Locate the cell with the specified text and output its (x, y) center coordinate. 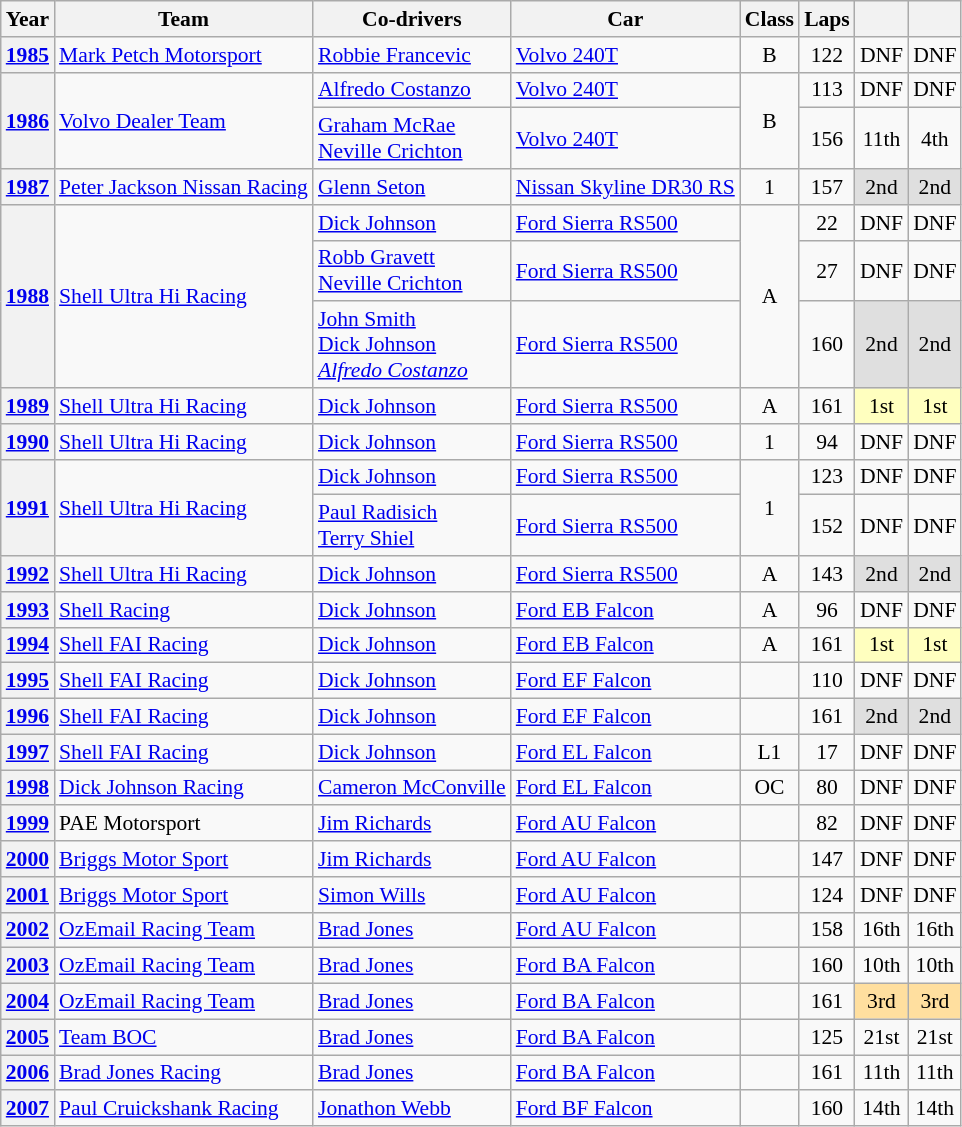
1994 (28, 645)
1987 (28, 187)
110 (827, 681)
Robb Gravett Neville Crichton (412, 270)
22 (827, 223)
1986 (28, 120)
Paul Radisich Terry Shiel (412, 526)
27 (827, 270)
Cameron McConville (412, 788)
Brad Jones Racing (184, 1073)
2006 (28, 1073)
Simon Wills (412, 895)
2003 (28, 966)
PAE Motorsport (184, 824)
1985 (28, 55)
Alfredo Costanzo (412, 90)
125 (827, 1037)
143 (827, 574)
1990 (28, 442)
2005 (28, 1037)
Jonathon Webb (412, 1109)
Paul Cruickshank Racing (184, 1109)
82 (827, 824)
152 (827, 526)
80 (827, 788)
Team (184, 19)
156 (827, 138)
John Smith Dick Johnson Alfredo Costanzo (412, 346)
Year (28, 19)
147 (827, 859)
Volvo Dealer Team (184, 120)
OC (770, 788)
2002 (28, 930)
1993 (28, 610)
Shell Racing (184, 610)
1992 (28, 574)
L1 (770, 752)
123 (827, 477)
Co-drivers (412, 19)
Mark Petch Motorsport (184, 55)
2001 (28, 895)
157 (827, 187)
Car (626, 19)
Glenn Seton (412, 187)
1991 (28, 508)
2004 (28, 1002)
Nissan Skyline DR30 RS (626, 187)
2007 (28, 1109)
1989 (28, 406)
Dick Johnson Racing (184, 788)
1997 (28, 752)
1998 (28, 788)
Class (770, 19)
124 (827, 895)
2000 (28, 859)
113 (827, 90)
1996 (28, 717)
96 (827, 610)
Graham McRae Neville Crichton (412, 138)
1999 (28, 824)
Peter Jackson Nissan Racing (184, 187)
158 (827, 930)
Ford BF Falcon (626, 1109)
Robbie Francevic (412, 55)
4th (934, 138)
17 (827, 752)
1995 (28, 681)
Laps (827, 19)
122 (827, 55)
1988 (28, 296)
94 (827, 442)
Team BOC (184, 1037)
